Return (x, y) of the center of cell containing provided text 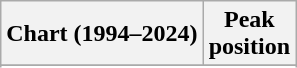
Chart (1994–2024) (102, 34)
Peakposition (249, 34)
